Return (X, Y) of the center of cell containing provided text 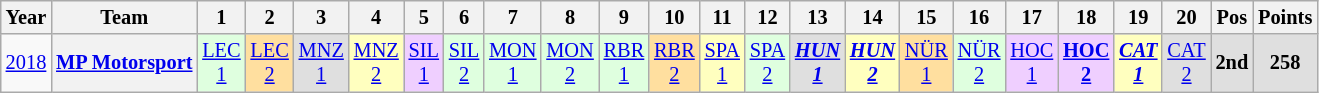
NÜR2 (980, 63)
14 (872, 17)
15 (926, 17)
12 (768, 17)
CAT1 (1138, 63)
SIL2 (464, 63)
MNZ1 (322, 63)
Year (26, 17)
LEC1 (221, 63)
CAT2 (1186, 63)
Team (124, 17)
Points (1285, 17)
18 (1086, 17)
7 (512, 17)
2nd (1232, 63)
HOC2 (1086, 63)
11 (722, 17)
4 (376, 17)
9 (624, 17)
HOC1 (1032, 63)
LEC2 (270, 63)
SPA1 (722, 63)
MON1 (512, 63)
19 (1138, 17)
13 (818, 17)
MON2 (570, 63)
10 (674, 17)
NÜR1 (926, 63)
RBR2 (674, 63)
MP Motorsport (124, 63)
HUN2 (872, 63)
5 (424, 17)
16 (980, 17)
SIL1 (424, 63)
17 (1032, 17)
2 (270, 17)
8 (570, 17)
1 (221, 17)
2018 (26, 63)
SPA2 (768, 63)
HUN1 (818, 63)
Pos (1232, 17)
RBR1 (624, 63)
MNZ2 (376, 63)
6 (464, 17)
20 (1186, 17)
3 (322, 17)
258 (1285, 63)
